Scan for the cell matching the given text and deliver its (x, y) coordinate at center. 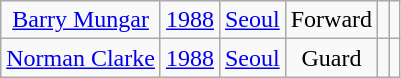
Guard (331, 58)
Norman Clarke (81, 58)
Forward (331, 20)
Barry Mungar (81, 20)
